Identify which cell holds the provided text, then report its (X, Y) central coordinate. 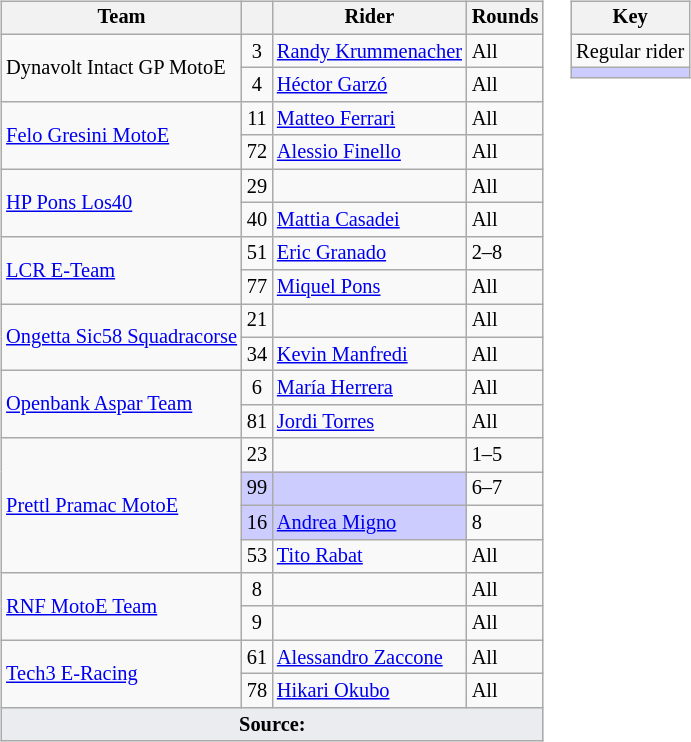
Key (630, 18)
6 (257, 388)
29 (257, 186)
Regular rider (630, 51)
Mattia Casadei (370, 220)
Kevin Manfredi (370, 354)
RNF MotoE Team (122, 606)
Matteo Ferrari (370, 119)
9 (257, 623)
Jordi Torres (370, 422)
Dynavolt Intact GP MotoE (122, 68)
Miquel Pons (370, 287)
3 (257, 51)
23 (257, 455)
HP Pons Los40 (122, 202)
Héctor Garzó (370, 85)
Rider (370, 18)
61 (257, 657)
Rounds (506, 18)
Alessio Finello (370, 152)
Alessandro Zaccone (370, 657)
51 (257, 253)
77 (257, 287)
Andrea Migno (370, 522)
40 (257, 220)
Eric Granado (370, 253)
LCR E-Team (122, 270)
72 (257, 152)
4 (257, 85)
Tito Rabat (370, 556)
16 (257, 522)
21 (257, 321)
34 (257, 354)
2–8 (506, 253)
99 (257, 489)
Felo Gresini MotoE (122, 136)
1–5 (506, 455)
Source: (272, 724)
81 (257, 422)
Ongetta Sic58 Squadracorse (122, 338)
María Herrera (370, 388)
Team (122, 18)
Prettl Pramac MotoE (122, 506)
Randy Krummenacher (370, 51)
78 (257, 691)
53 (257, 556)
11 (257, 119)
Openbank Aspar Team (122, 404)
Tech3 E-Racing (122, 674)
Hikari Okubo (370, 691)
6–7 (506, 489)
